Output the [x, y] coordinate of the center of the cell containing the given text.  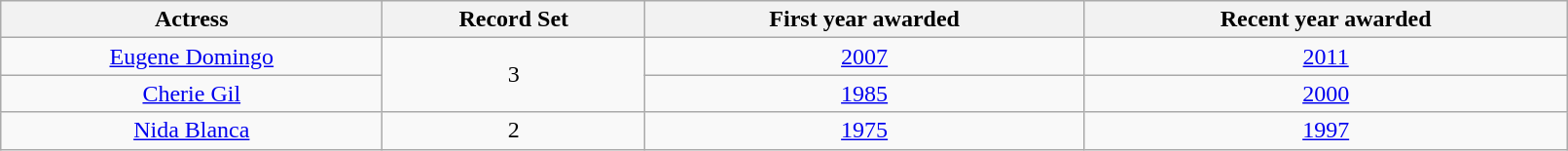
3 [514, 75]
1997 [1326, 131]
Record Set [514, 19]
Cherie Gil [192, 94]
Actress [192, 19]
2 [514, 131]
Nida Blanca [192, 131]
1985 [864, 94]
Eugene Domingo [192, 57]
2011 [1326, 57]
2007 [864, 57]
First year awarded [864, 19]
Recent year awarded [1326, 19]
1975 [864, 131]
2000 [1326, 94]
